From the cell containing the given text, extract its center point as [x, y] coordinate. 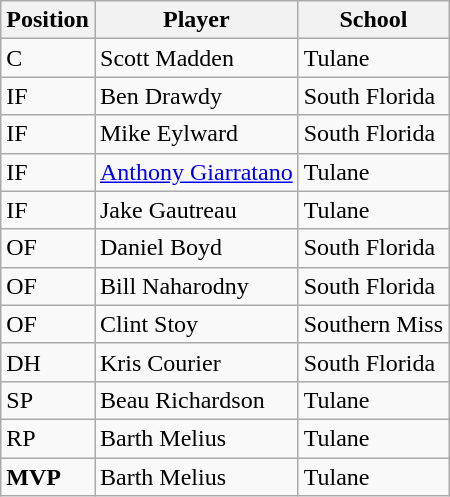
SP [48, 400]
RP [48, 438]
Bill Naharodny [196, 286]
Daniel Boyd [196, 248]
Beau Richardson [196, 400]
MVP [48, 477]
Clint Stoy [196, 324]
Position [48, 20]
Mike Eylward [196, 134]
Ben Drawdy [196, 96]
Player [196, 20]
Scott Madden [196, 58]
Anthony Giarratano [196, 172]
Southern Miss [373, 324]
DH [48, 362]
Kris Courier [196, 362]
Jake Gautreau [196, 210]
School [373, 20]
C [48, 58]
